Find where the given text appears and provide that cell's center as [x, y] coordinate. 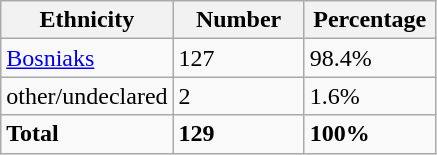
Bosniaks [87, 58]
127 [238, 58]
other/undeclared [87, 96]
100% [370, 134]
1.6% [370, 96]
Number [238, 20]
98.4% [370, 58]
2 [238, 96]
Percentage [370, 20]
129 [238, 134]
Total [87, 134]
Ethnicity [87, 20]
